Scan for the cell matching the given text and deliver its [x, y] coordinate at center. 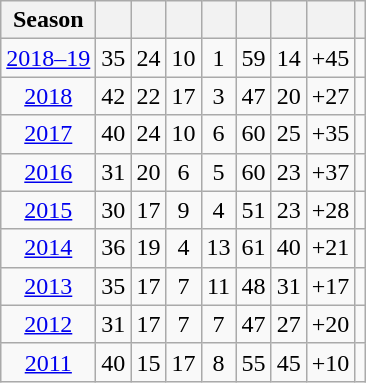
5 [218, 172]
+45 [330, 58]
25 [288, 134]
61 [254, 248]
+21 [330, 248]
2016 [48, 172]
3 [218, 96]
2018–19 [48, 58]
13 [218, 248]
14 [288, 58]
+37 [330, 172]
2012 [48, 324]
+35 [330, 134]
30 [114, 210]
59 [254, 58]
1 [218, 58]
+17 [330, 286]
36 [114, 248]
8 [218, 362]
2014 [48, 248]
+28 [330, 210]
2011 [48, 362]
+27 [330, 96]
42 [114, 96]
22 [148, 96]
2015 [48, 210]
55 [254, 362]
45 [288, 362]
19 [148, 248]
Season [48, 20]
2017 [48, 134]
11 [218, 286]
27 [288, 324]
9 [184, 210]
15 [148, 362]
48 [254, 286]
+20 [330, 324]
2018 [48, 96]
2013 [48, 286]
+10 [330, 362]
51 [254, 210]
